Search for the cell housing the specified text and yield its (x, y) center coordinate. 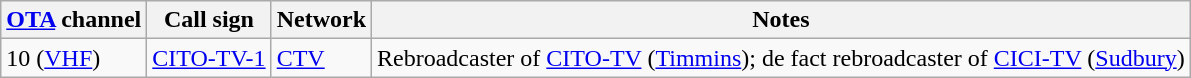
CTV (321, 58)
OTA channel (74, 20)
CITO-TV-1 (209, 58)
Call sign (209, 20)
10 (VHF) (74, 58)
Notes (782, 20)
Network (321, 20)
Rebroadcaster of CITO-TV (Timmins); de fact rebroadcaster of CICI-TV (Sudbury) (782, 58)
